Extract the (x, y) coordinate from the center of the cell holding the provided text.  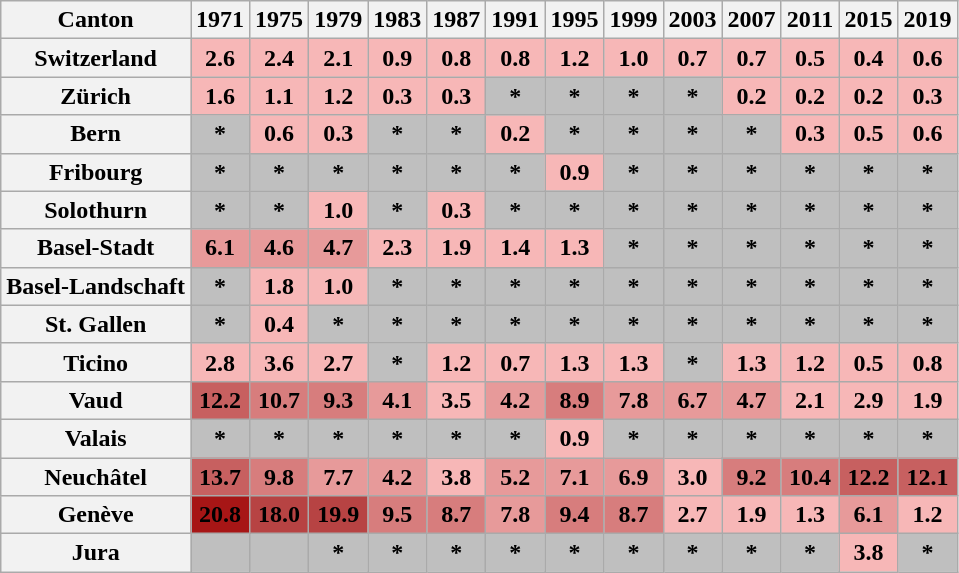
6.9 (634, 477)
4.1 (398, 400)
7.1 (574, 477)
1.6 (220, 96)
1983 (398, 20)
2.3 (398, 248)
1987 (456, 20)
Basel-Stadt (96, 248)
1979 (338, 20)
Canton (96, 20)
1.1 (280, 96)
13.7 (220, 477)
Vaud (96, 400)
St. Gallen (96, 324)
Valais (96, 438)
2.4 (280, 58)
Fribourg (96, 172)
2019 (928, 20)
19.9 (338, 515)
Basel-Landschaft (96, 286)
9.8 (280, 477)
1971 (220, 20)
Solothurn (96, 210)
4.6 (280, 248)
2011 (810, 20)
5.2 (516, 477)
2007 (752, 20)
10.7 (280, 400)
3.5 (456, 400)
3.0 (692, 477)
7.7 (338, 477)
2003 (692, 20)
3.6 (280, 362)
Genève (96, 515)
9.5 (398, 515)
Neuchâtel (96, 477)
2.6 (220, 58)
1.8 (280, 286)
9.4 (574, 515)
Zürich (96, 96)
1.4 (516, 248)
1975 (280, 20)
12.1 (928, 477)
10.4 (810, 477)
1999 (634, 20)
8.9 (574, 400)
Ticino (96, 362)
9.2 (752, 477)
2.8 (220, 362)
1991 (516, 20)
2.9 (868, 400)
Switzerland (96, 58)
1995 (574, 20)
9.3 (338, 400)
Bern (96, 134)
18.0 (280, 515)
20.8 (220, 515)
6.7 (692, 400)
2015 (868, 20)
Jura (96, 553)
